Locate the cell with the specified text and output its [x, y] center coordinate. 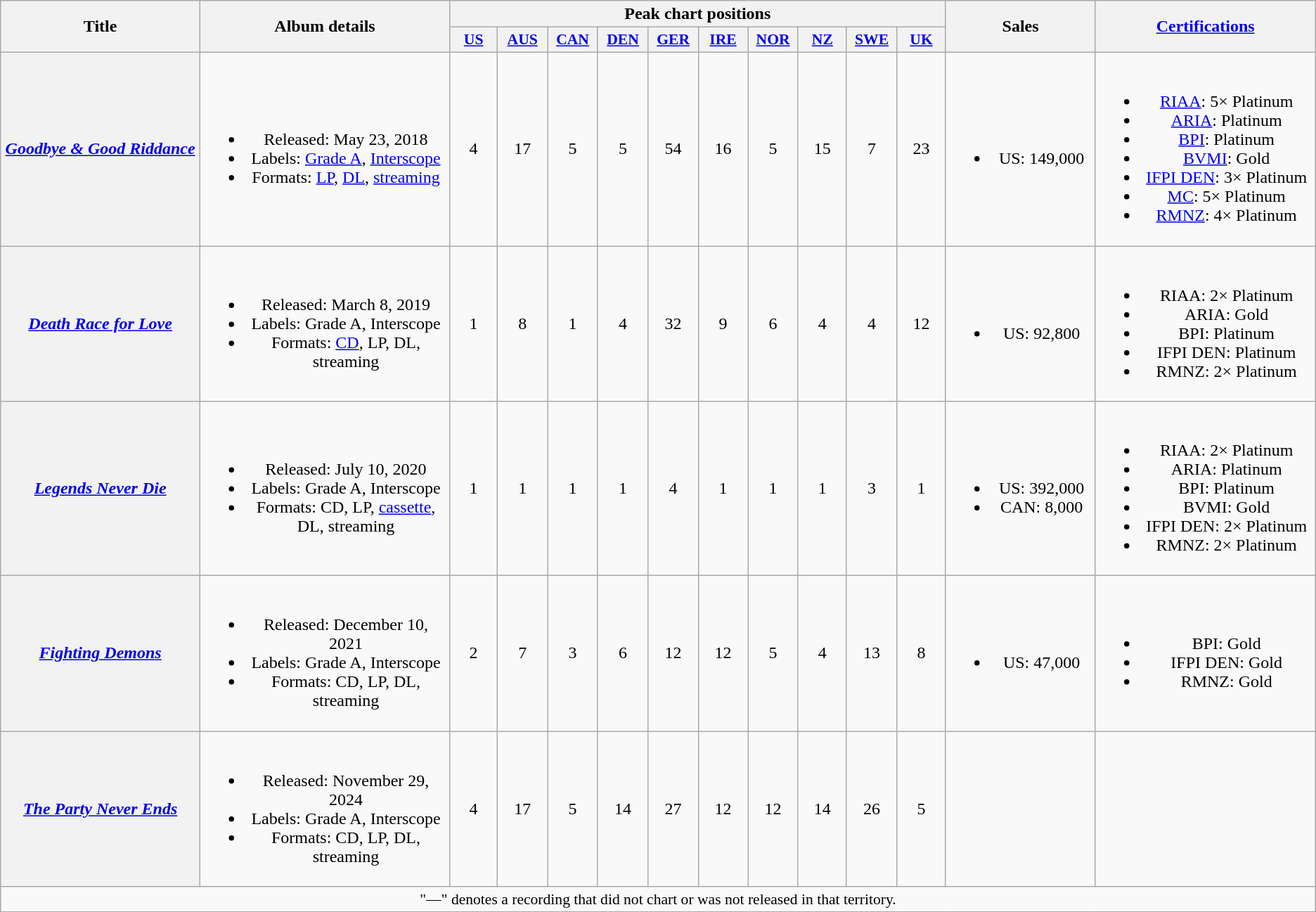
Released: July 10, 2020Labels: Grade A, InterscopeFormats: CD, LP, cassette, DL, streaming [325, 489]
RIAA: 5× PlatinumARIA: PlatinumBPI: PlatinumBVMI: GoldIFPI DEN: 3× PlatinumMC: 5× PlatinumRMNZ: 4× Platinum [1205, 149]
Released: December 10, 2021Labels: Grade A, InterscopeFormats: CD, LP, DL, streaming [325, 654]
RIAA: 2× PlatinumARIA: GoldBPI: PlatinumIFPI DEN: PlatinumRMNZ: 2× Platinum [1205, 323]
Goodbye & Good Riddance [101, 149]
RIAA: 2× PlatinumARIA: PlatinumBPI: PlatinumBVMI: GoldIFPI DEN: 2× PlatinumRMNZ: 2× Platinum [1205, 489]
Peak chart positions [697, 14]
SWE [872, 40]
AUS [523, 40]
Album details [325, 27]
Released: November 29, 2024Labels: Grade A, InterscopeFormats: CD, LP, DL, streaming [325, 809]
The Party Never Ends [101, 809]
DEN [623, 40]
IRE [723, 40]
Certifications [1205, 27]
UK [921, 40]
Fighting Demons [101, 654]
13 [872, 654]
32 [673, 323]
US: 47,000 [1021, 654]
Death Race for Love [101, 323]
NZ [822, 40]
2 [473, 654]
27 [673, 809]
Released: May 23, 2018Labels: Grade A, InterscopeFormats: LP, DL, streaming [325, 149]
Title [101, 27]
NOR [773, 40]
9 [723, 323]
US: 149,000 [1021, 149]
US: 92,800 [1021, 323]
15 [822, 149]
26 [872, 809]
"—" denotes a recording that did not chart or was not released in that territory. [658, 899]
Released: March 8, 2019Labels: Grade A, InterscopeFormats: CD, LP, DL, streaming [325, 323]
Sales [1021, 27]
54 [673, 149]
BPI: GoldIFPI DEN: GoldRMNZ: Gold [1205, 654]
16 [723, 149]
CAN [573, 40]
GER [673, 40]
23 [921, 149]
Legends Never Die [101, 489]
US [473, 40]
US: 392,000CAN: 8,000 [1021, 489]
